Scan for the cell matching the given text and deliver its (X, Y) coordinate at center. 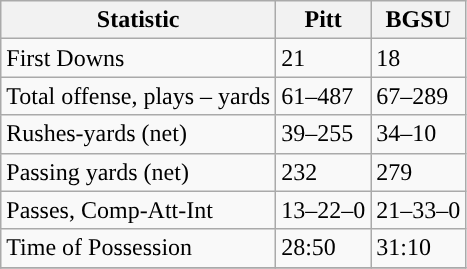
Passing yards (net) (138, 172)
279 (418, 172)
67–289 (418, 96)
21–33–0 (418, 210)
232 (324, 172)
21 (324, 58)
BGSU (418, 20)
34–10 (418, 134)
39–255 (324, 134)
Total offense, plays – yards (138, 96)
28:50 (324, 248)
Rushes-yards (net) (138, 134)
13–22–0 (324, 210)
31:10 (418, 248)
18 (418, 58)
61–487 (324, 96)
Time of Possession (138, 248)
Statistic (138, 20)
Pitt (324, 20)
Passes, Comp-Att-Int (138, 210)
First Downs (138, 58)
